Output the [X, Y] coordinate of the center of the cell containing the given text.  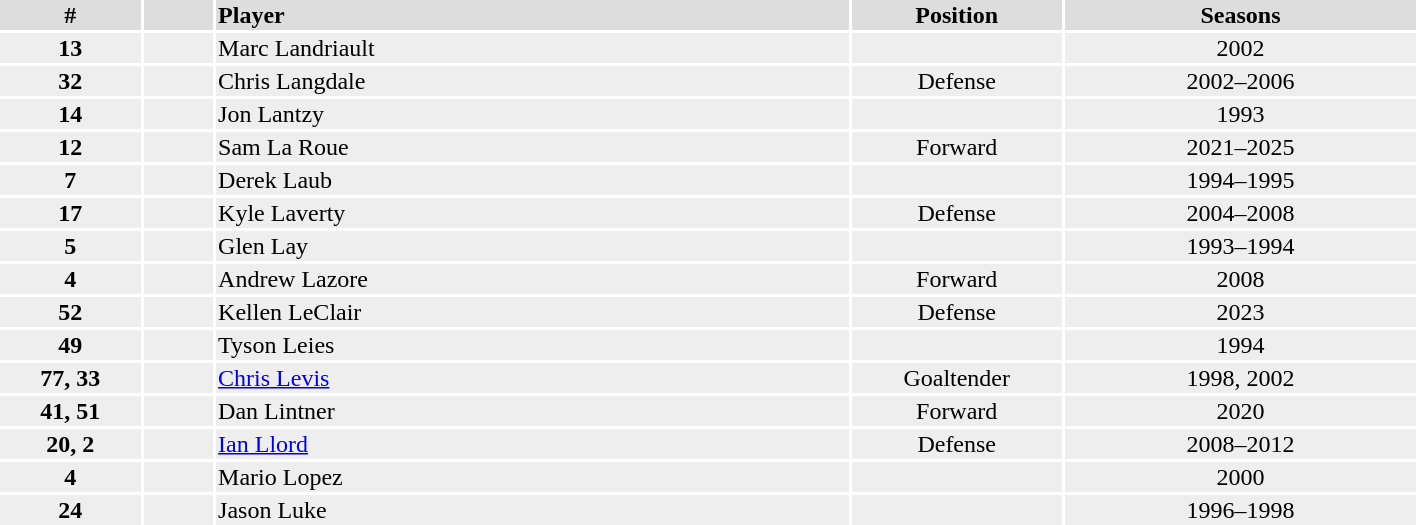
Position [956, 15]
52 [70, 312]
2002–2006 [1240, 81]
7 [70, 180]
2023 [1240, 312]
Tyson Leies [533, 345]
Jason Luke [533, 510]
1994 [1240, 345]
Player [533, 15]
5 [70, 246]
1993–1994 [1240, 246]
Ian Llord [533, 444]
2021–2025 [1240, 147]
Derek Laub [533, 180]
2008–2012 [1240, 444]
Dan Lintner [533, 411]
2002 [1240, 48]
2008 [1240, 279]
Goaltender [956, 378]
2020 [1240, 411]
Andrew Lazore [533, 279]
Kellen LeClair [533, 312]
32 [70, 81]
12 [70, 147]
Chris Levis [533, 378]
1998, 2002 [1240, 378]
2004–2008 [1240, 213]
41, 51 [70, 411]
49 [70, 345]
Mario Lopez [533, 477]
14 [70, 114]
24 [70, 510]
Jon Lantzy [533, 114]
13 [70, 48]
# [70, 15]
Kyle Laverty [533, 213]
77, 33 [70, 378]
1993 [1240, 114]
1996–1998 [1240, 510]
1994–1995 [1240, 180]
Marc Landriault [533, 48]
17 [70, 213]
Chris Langdale [533, 81]
Glen Lay [533, 246]
20, 2 [70, 444]
Sam La Roue [533, 147]
Seasons [1240, 15]
2000 [1240, 477]
